Output the (x, y) coordinate of the center of the cell containing the given text.  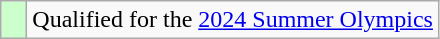
Qualified for the 2024 Summer Olympics (233, 20)
